Scan for the cell matching the given text and deliver its [X, Y] coordinate at center. 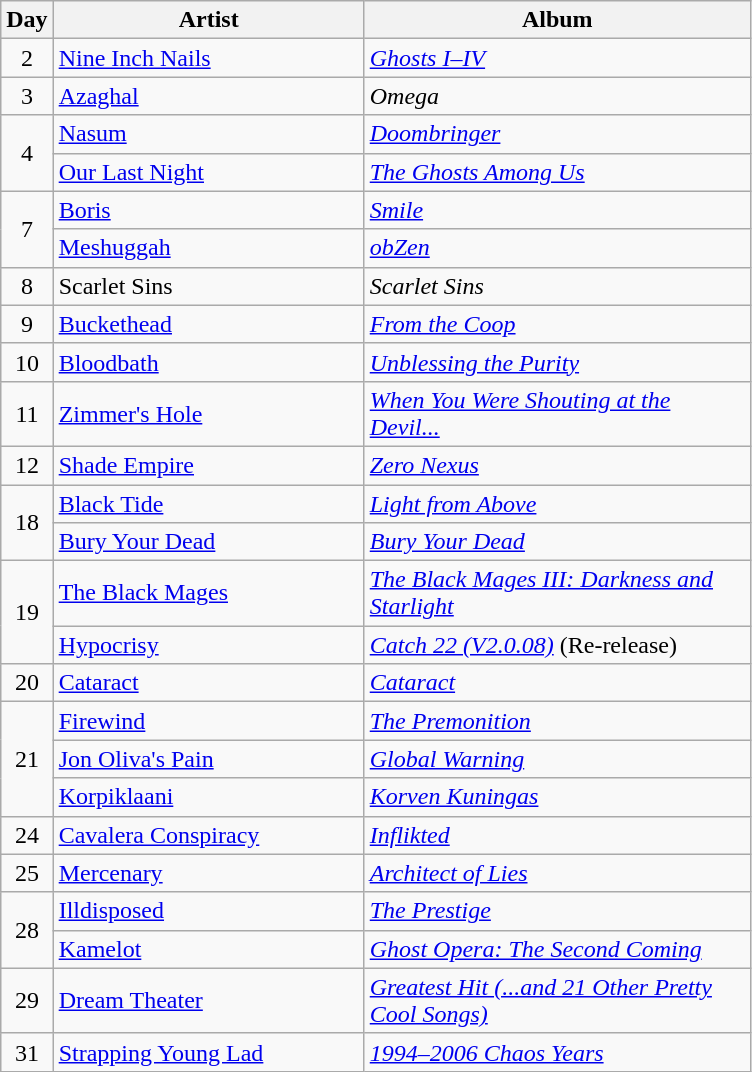
Our Last Night [208, 172]
Firewind [208, 721]
Mercenary [208, 873]
The Prestige [557, 911]
Light from Above [557, 503]
8 [27, 286]
Kamelot [208, 949]
Unblessing the Purity [557, 362]
1994–2006 Chaos Years [557, 1052]
When You Were Shouting at the Devil... [557, 414]
Korpiklaani [208, 797]
Cavalera Conspiracy [208, 835]
The Premonition [557, 721]
Black Tide [208, 503]
12 [27, 465]
7 [27, 229]
Ghosts I–IV [557, 58]
Dream Theater [208, 1000]
Bloodbath [208, 362]
The Black Mages [208, 594]
2 [27, 58]
24 [27, 835]
29 [27, 1000]
20 [27, 683]
21 [27, 759]
Zero Nexus [557, 465]
Global Warning [557, 759]
obZen [557, 248]
Doombringer [557, 134]
Nasum [208, 134]
3 [27, 96]
10 [27, 362]
Greatest Hit (...and 21 Other Pretty Cool Songs) [557, 1000]
31 [27, 1052]
Zimmer's Hole [208, 414]
18 [27, 522]
Boris [208, 210]
4 [27, 153]
25 [27, 873]
Architect of Lies [557, 873]
The Black Mages III: Darkness and Starlight [557, 594]
Smile [557, 210]
Artist [208, 20]
19 [27, 612]
Shade Empire [208, 465]
Ghost Opera: The Second Coming [557, 949]
Korven Kuningas [557, 797]
Illdisposed [208, 911]
28 [27, 930]
Nine Inch Nails [208, 58]
Hypocrisy [208, 645]
Jon Oliva's Pain [208, 759]
Azaghal [208, 96]
Omega [557, 96]
From the Coop [557, 324]
Catch 22 (V2.0.08) (Re-release) [557, 645]
Strapping Young Lad [208, 1052]
11 [27, 414]
The Ghosts Among Us [557, 172]
Buckethead [208, 324]
9 [27, 324]
Inflikted [557, 835]
Album [557, 20]
Meshuggah [208, 248]
Day [27, 20]
